For the text-containing cell, return its midpoint in (x, y) coordinate format. 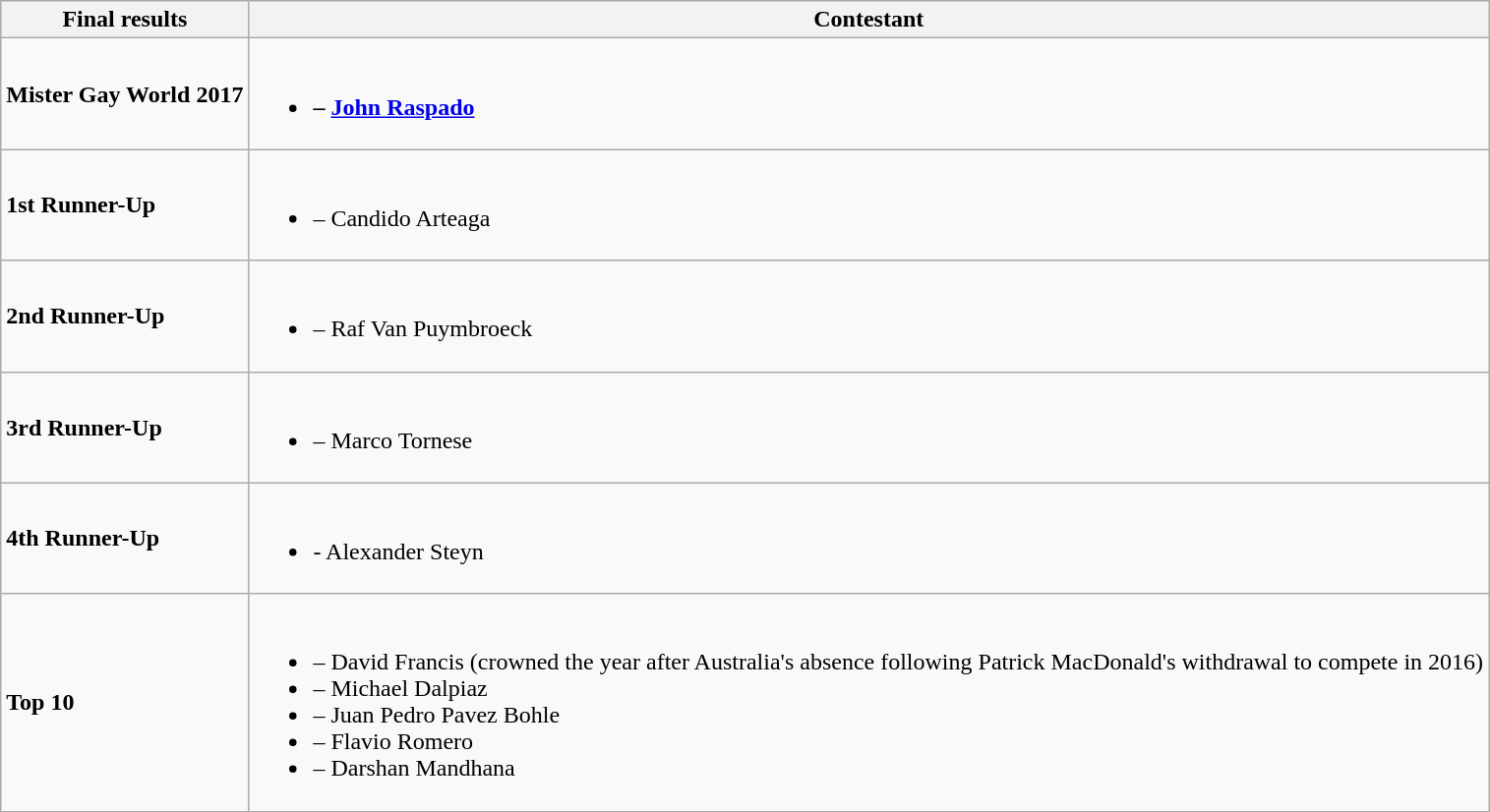
1st Runner-Up (125, 204)
– Marco Tornese (869, 427)
2nd Runner-Up (125, 317)
4th Runner-Up (125, 539)
- Alexander Steyn (869, 539)
– Raf Van Puymbroeck (869, 317)
Top 10 (125, 702)
Final results (125, 20)
– Candido Arteaga (869, 204)
3rd Runner-Up (125, 427)
Mister Gay World 2017 (125, 94)
– John Raspado (869, 94)
Contestant (869, 20)
